Return [x, y] of the center of cell containing provided text 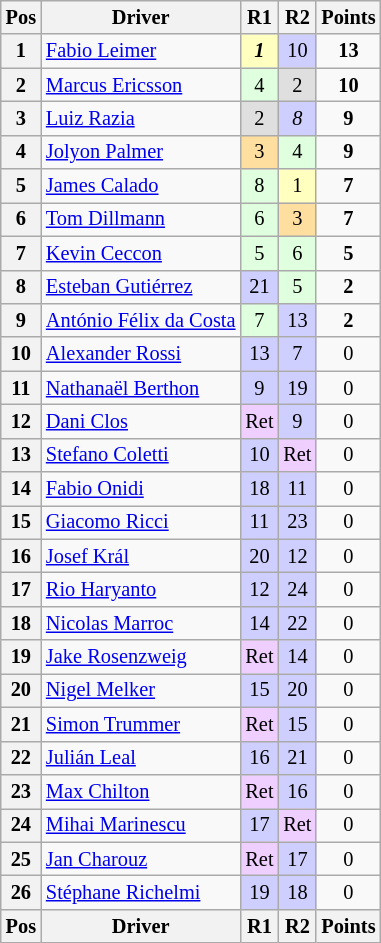
Giacomo Ricci [140, 522]
Simon Trummer [140, 724]
Dani Clos [140, 421]
Stefano Coletti [140, 455]
Nigel Melker [140, 690]
Rio Haryanto [140, 589]
Josef Král [140, 556]
Kevin Ceccon [140, 253]
Nathanaël Berthon [140, 388]
Fabio Onidi [140, 489]
Julián Leal [140, 758]
Fabio Leimer [140, 51]
James Calado [140, 186]
António Félix da Costa [140, 320]
25 [21, 859]
26 [21, 892]
Stéphane Richelmi [140, 892]
Max Chilton [140, 791]
Jan Charouz [140, 859]
Marcus Ericsson [140, 85]
Nicolas Marroc [140, 623]
Mihai Marinescu [140, 825]
Jake Rosenzweig [140, 657]
Alexander Rossi [140, 354]
Tom Dillmann [140, 219]
Esteban Gutiérrez [140, 287]
Luiz Razia [140, 118]
Jolyon Palmer [140, 152]
